Return the [x, y] coordinate for the center point of the cell that contains the specified text.  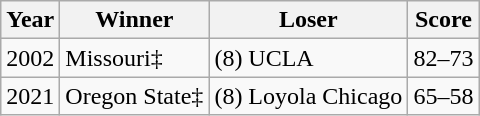
(8) Loyola Chicago [308, 96]
Winner [134, 20]
Score [444, 20]
82–73 [444, 58]
Missouri‡ [134, 58]
Loser [308, 20]
Oregon State‡ [134, 96]
(8) UCLA [308, 58]
2002 [30, 58]
65–58 [444, 96]
Year [30, 20]
2021 [30, 96]
